Locate the cell with the specified text and output its [x, y] center coordinate. 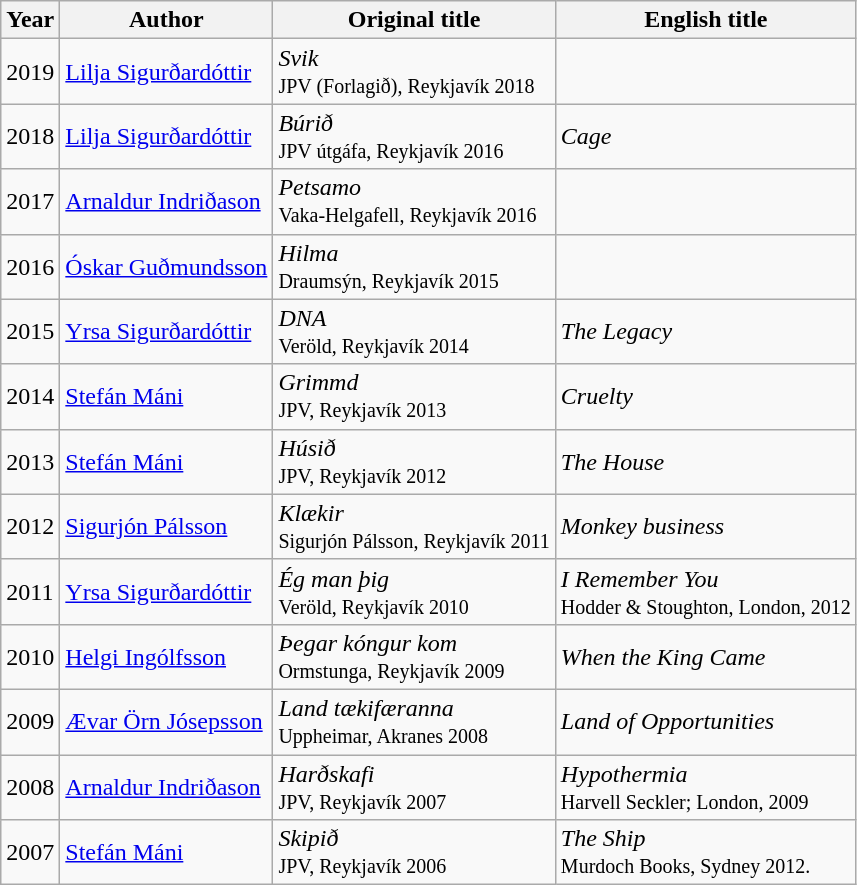
DNAVeröld, Reykjavík 2014 [414, 332]
Year [30, 20]
2007 [30, 852]
2011 [30, 592]
2016 [30, 266]
SkipiðJPV, Reykjavík 2006 [414, 852]
Land of Opportunities [706, 722]
The House [706, 462]
HypothermiaHarvell Seckler; London, 2009 [706, 786]
English title [706, 20]
BúriðJPV útgáfa, Reykjavík 2016 [414, 136]
SvikJPV (Forlagið), Reykjavík 2018 [414, 72]
Original title [414, 20]
2009 [30, 722]
2010 [30, 656]
Monkey business [706, 526]
Helgi Ingólfsson [166, 656]
KlækirSigurjón Pálsson, Reykjavík 2011 [414, 526]
Sigurjón Pálsson [166, 526]
The Legacy [706, 332]
Óskar Guðmundsson [166, 266]
PetsamoVaka-Helgafell, Reykjavík 2016 [414, 202]
2017 [30, 202]
2012 [30, 526]
2015 [30, 332]
Author [166, 20]
Cage [706, 136]
Cruelty [706, 396]
2008 [30, 786]
Ævar Örn Jósepsson [166, 722]
Þegar kóngur komOrmstunga, Reykjavík 2009 [414, 656]
GrimmdJPV, Reykjavík 2013 [414, 396]
Land tækifærannaUppheimar, Akranes 2008 [414, 722]
The ShipMurdoch Books, Sydney 2012. [706, 852]
HilmaDraumsýn, Reykjavík 2015 [414, 266]
Ég man þigVeröld, Reykjavík 2010 [414, 592]
When the King Came [706, 656]
2014 [30, 396]
I Remember YouHodder & Stoughton, London, 2012 [706, 592]
HúsiðJPV, Reykjavík 2012 [414, 462]
2019 [30, 72]
2018 [30, 136]
HarðskafiJPV, Reykjavík 2007 [414, 786]
2013 [30, 462]
